Return (x, y) of the center of cell containing provided text 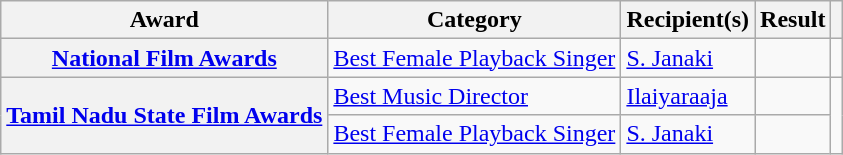
Recipient(s) (688, 20)
Award (164, 20)
National Film Awards (164, 58)
Ilaiyaraaja (688, 96)
Category (474, 20)
Best Music Director (474, 96)
Result (793, 20)
Tamil Nadu State Film Awards (164, 115)
